Capture the cell that displays the provided text and extract its [x, y] central coordinate. 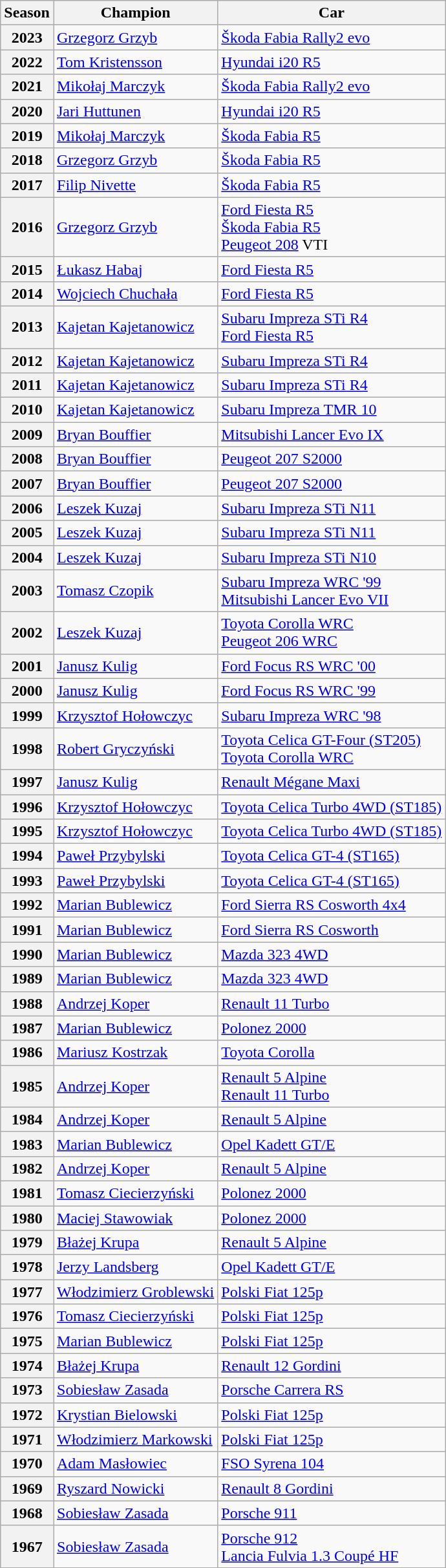
1986 [27, 1053]
1980 [27, 1218]
Porsche 912Lancia Fulvia 1.3 Coupé HF [332, 1547]
1974 [27, 1366]
2020 [27, 111]
Jerzy Landsberg [135, 1267]
1978 [27, 1267]
2019 [27, 136]
Renault 5 AlpineRenault 11 Turbo [332, 1086]
2008 [27, 459]
1991 [27, 930]
Ford Sierra RS Cosworth [332, 930]
1989 [27, 979]
2011 [27, 385]
2013 [27, 327]
Subaru Impreza STi N10 [332, 557]
2021 [27, 87]
2014 [27, 294]
1994 [27, 856]
1987 [27, 1028]
1967 [27, 1547]
1981 [27, 1193]
1998 [27, 749]
2018 [27, 160]
2017 [27, 185]
1984 [27, 1119]
Toyota Corolla WRCPeugeot 206 WRC [332, 632]
Mariusz Kostrzak [135, 1053]
FSO Syrena 104 [332, 1464]
Champion [135, 13]
Car [332, 13]
Ford Focus RS WRC '99 [332, 691]
1969 [27, 1488]
Subaru Impreza WRC '98 [332, 715]
1976 [27, 1316]
Toyota Corolla [332, 1053]
Renault 8 Gordini [332, 1488]
2006 [27, 508]
Jari Huttunen [135, 111]
1990 [27, 954]
Ford Sierra RS Cosworth 4x4 [332, 905]
Renault 11 Turbo [332, 1004]
2016 [27, 227]
2005 [27, 533]
1972 [27, 1415]
Season [27, 13]
Subaru Impreza STi R4Ford Fiesta R5 [332, 327]
Toyota Celica GT-Four (ST205)Toyota Corolla WRC [332, 749]
Robert Gryczyński [135, 749]
1983 [27, 1144]
1977 [27, 1292]
Tomasz Czopik [135, 591]
1982 [27, 1168]
Subaru Impreza WRC '99Mitsubishi Lancer Evo VII [332, 591]
Filip Nivette [135, 185]
1975 [27, 1341]
Subaru Impreza TMR 10 [332, 410]
1968 [27, 1513]
Renault 12 Gordini [332, 1366]
2004 [27, 557]
1999 [27, 715]
2015 [27, 269]
2007 [27, 484]
Krystian Bielowski [135, 1415]
Wojciech Chuchała [135, 294]
2022 [27, 62]
Porsche Carrera RS [332, 1390]
2023 [27, 38]
1973 [27, 1390]
2010 [27, 410]
1992 [27, 905]
Ford Fiesta R5 Škoda Fabia R5Peugeot 208 VTI [332, 227]
Mitsubishi Lancer Evo IX [332, 435]
1993 [27, 881]
1995 [27, 832]
2000 [27, 691]
2003 [27, 591]
1971 [27, 1439]
1970 [27, 1464]
1985 [27, 1086]
1988 [27, 1004]
2009 [27, 435]
2001 [27, 666]
Tom Kristensson [135, 62]
Ford Focus RS WRC '00 [332, 666]
Włodzimierz Groblewski [135, 1292]
1979 [27, 1243]
Maciej Stawowiak [135, 1218]
2002 [27, 632]
Włodzimierz Markowski [135, 1439]
2012 [27, 360]
Łukasz Habaj [135, 269]
1997 [27, 782]
Ryszard Nowicki [135, 1488]
Adam Masłowiec [135, 1464]
Porsche 911 [332, 1513]
Renault Mégane Maxi [332, 782]
1996 [27, 806]
